Pinpoint the cell where the given text exists, returning its [x, y] midpoint coordinate. 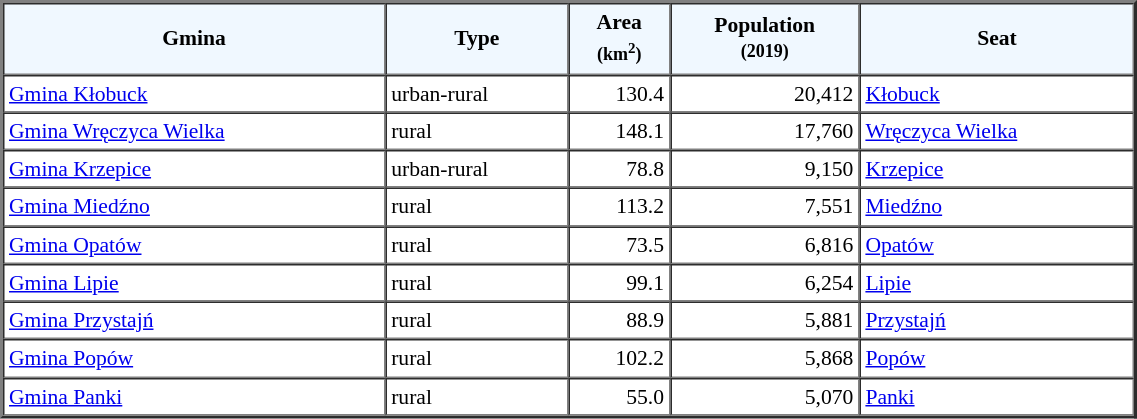
Krzepice [996, 169]
7,551 [764, 207]
Gmina Wręczyca Wielka [194, 131]
Gmina Kłobuck [194, 93]
Popów [996, 359]
130.4 [619, 93]
Panki [996, 396]
5,881 [764, 321]
Gmina [194, 38]
Przystajń [996, 321]
Kłobuck [996, 93]
6,254 [764, 283]
Gmina Miedźno [194, 207]
20,412 [764, 93]
6,816 [764, 245]
102.2 [619, 359]
Population(2019) [764, 38]
113.2 [619, 207]
148.1 [619, 131]
9,150 [764, 169]
99.1 [619, 283]
Miedźno [996, 207]
Lipie [996, 283]
73.5 [619, 245]
Type [476, 38]
Wręczyca Wielka [996, 131]
55.0 [619, 396]
Gmina Panki [194, 396]
Gmina Opatów [194, 245]
17,760 [764, 131]
Gmina Krzepice [194, 169]
5,070 [764, 396]
Gmina Popów [194, 359]
Area(km2) [619, 38]
78.8 [619, 169]
Opatów [996, 245]
Gmina Lipie [194, 283]
Gmina Przystajń [194, 321]
88.9 [619, 321]
5,868 [764, 359]
Seat [996, 38]
